Pinpoint the cell where the given text exists, returning its [x, y] midpoint coordinate. 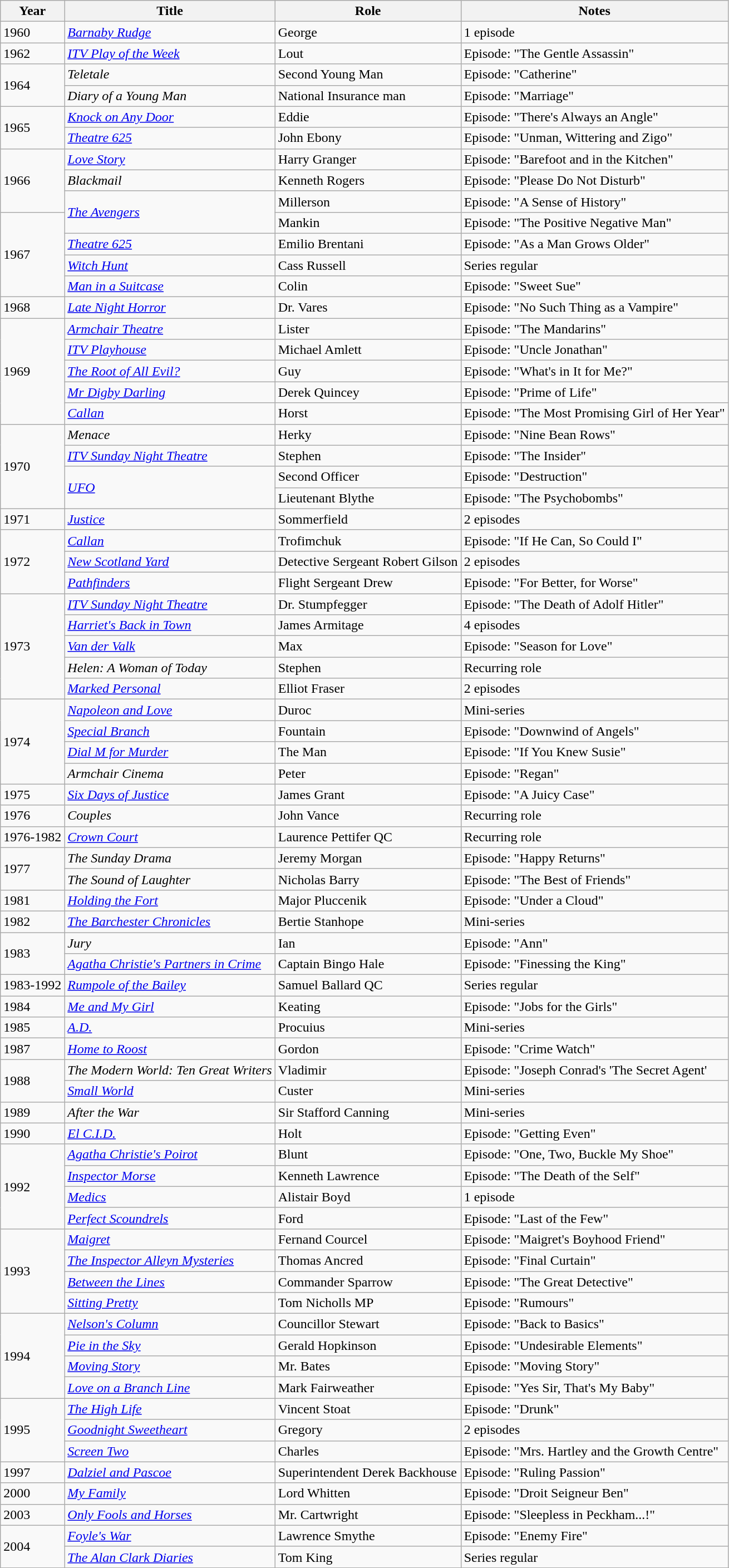
1977 [32, 869]
Episode: "Mrs. Hartley and the Growth Centre" [594, 1451]
Episode: "Yes Sir, That's My Baby" [594, 1388]
Ian [368, 943]
Episode: "What's in It for Me?" [594, 371]
Kenneth Rogers [368, 180]
The Man [368, 752]
Love Story [170, 159]
Custer [368, 1091]
Councillor Stewart [368, 1324]
Episode: "Maigret's Boyhood Friend" [594, 1239]
Dr. Stumpfegger [368, 604]
James Armitage [368, 625]
Duroc [368, 710]
Lieutenant Blythe [368, 498]
Episode: "A Sense of History" [594, 201]
Alistair Boyd [368, 1197]
Episode: "Finessing the King" [594, 964]
Episode: "Getting Even" [594, 1133]
Blackmail [170, 180]
Me and My Girl [170, 1007]
Blunt [368, 1155]
Elliot Fraser [368, 689]
1966 [32, 180]
Episode: "No Such Thing as a Vampire" [594, 308]
Episode: "As a Man Grows Older" [594, 244]
Episode: "Please Do Not Disturb" [594, 180]
Lord Whitten [368, 1493]
A.D. [170, 1028]
Crown Court [170, 837]
After the War [170, 1112]
Colin [368, 287]
Holt [368, 1133]
Medics [170, 1197]
Episode: "Happy Returns" [594, 858]
1964 [32, 85]
1992 [32, 1186]
Episode: "The Positive Negative Man" [594, 223]
The Alan Clark Diaries [170, 1557]
Keating [368, 1007]
Max [368, 647]
Cass Russell [368, 265]
Inspector Morse [170, 1176]
Agatha Christie's Partners in Crime [170, 964]
Episode: "The Great Detective" [594, 1281]
Teletale [170, 75]
Episode: "For Better, for Worse" [594, 583]
Second Officer [368, 477]
1997 [32, 1472]
1969 [32, 371]
Superintendent Derek Backhouse [368, 1472]
4 episodes [594, 625]
Lout [368, 53]
1975 [32, 795]
Couples [170, 816]
The Sound of Laughter [170, 879]
Episode: "Destruction" [594, 477]
Episode: "There's Always an Angle" [594, 117]
Rumpole of the Bailey [170, 985]
Episode: "Droit Seigneur Ben" [594, 1493]
Goodnight Sweetheart [170, 1430]
Episode: "Undesirable Elements" [594, 1345]
1988 [32, 1081]
Episode: "Prime of Life" [594, 392]
El C.I.D. [170, 1133]
Dalziel and Pascoe [170, 1472]
Charles [368, 1451]
Helen: A Woman of Today [170, 668]
2000 [32, 1493]
Episode: "Final Curtain" [594, 1260]
Episode: "Crime Watch" [594, 1049]
1965 [32, 127]
Holding the Fort [170, 900]
Mark Fairweather [368, 1388]
1971 [32, 519]
1982 [32, 921]
Only Fools and Horses [170, 1515]
1973 [32, 646]
Man in a Suitcase [170, 287]
Sommerfield [368, 519]
Guy [368, 371]
1976-1982 [32, 837]
Episode: "Moving Story" [594, 1367]
Justice [170, 519]
Sitting Pretty [170, 1303]
1983 [32, 954]
Episode: "One, Two, Buckle My Shoe" [594, 1155]
1994 [32, 1356]
Title [170, 11]
Perfect Scoundrels [170, 1218]
Kenneth Lawrence [368, 1176]
James Grant [368, 795]
Dr. Vares [368, 308]
Mr Digby Darling [170, 392]
Episode: "Drunk" [594, 1409]
Episode: "If You Knew Susie" [594, 752]
Trofimchuk [368, 540]
1962 [32, 53]
Witch Hunt [170, 265]
Jury [170, 943]
ITV Playhouse [170, 350]
Derek Quincey [368, 392]
Episode: "The Mandarins" [594, 329]
New Scotland Yard [170, 561]
Episode: "Ruling Passion" [594, 1472]
1993 [32, 1271]
Napoleon and Love [170, 710]
Small World [170, 1091]
Major Pluccenik [368, 900]
Peter [368, 773]
1972 [32, 561]
1981 [32, 900]
Knock on Any Door [170, 117]
1967 [32, 254]
Thomas Ancred [368, 1260]
Van der Valk [170, 647]
Episode: "Under a Cloud" [594, 900]
Agatha Christie's Poirot [170, 1155]
Episode: "Catherine" [594, 75]
John Ebony [368, 138]
Gregory [368, 1430]
Episode: "Season for Love" [594, 647]
Captain Bingo Hale [368, 964]
Episode: "The Insider" [594, 456]
Episode: "If He Can, So Could I" [594, 540]
The Avengers [170, 212]
Year [32, 11]
John Vance [368, 816]
Diary of a Young Man [170, 96]
The Barchester Chronicles [170, 921]
Episode: "Enemy Fire" [594, 1536]
Episode: "Barefoot and in the Kitchen" [594, 159]
1995 [32, 1430]
Episode: "Uncle Jonathan" [594, 350]
Herky [368, 435]
Between the Lines [170, 1281]
Maigret [170, 1239]
Episode: "The Gentle Assassin" [594, 53]
2003 [32, 1515]
1985 [32, 1028]
Fernand Courcel [368, 1239]
1990 [32, 1133]
Lister [368, 329]
Samuel Ballard QC [368, 985]
The Sunday Drama [170, 858]
Commander Sparrow [368, 1281]
UFO [170, 487]
Horst [368, 413]
2004 [32, 1546]
Foyle's War [170, 1536]
1983-1992 [32, 985]
My Family [170, 1493]
George [368, 32]
1968 [32, 308]
Role [368, 11]
Vincent Stoat [368, 1409]
Episode: "The Death of Adolf Hitler" [594, 604]
Second Young Man [368, 75]
Pathfinders [170, 583]
Bertie Stanhope [368, 921]
Sir Stafford Canning [368, 1112]
Love on a Branch Line [170, 1388]
Mr. Bates [368, 1367]
Marked Personal [170, 689]
Episode: "Nine Bean Rows" [594, 435]
Episode: "Jobs for the Girls" [594, 1007]
Detective Sergeant Robert Gilson [368, 561]
1970 [32, 466]
Emilio Brentani [368, 244]
National Insurance man [368, 96]
Nicholas Barry [368, 879]
Mankin [368, 223]
The Root of All Evil? [170, 371]
Gerald Hopkinson [368, 1345]
Moving Story [170, 1367]
Armchair Cinema [170, 773]
1989 [32, 1112]
Episode: "The Most Promising Girl of Her Year" [594, 413]
Millerson [368, 201]
Episode: "The Death of the Self" [594, 1176]
Laurence Pettifer QC [368, 837]
Episode: "Regan" [594, 773]
Harry Granger [368, 159]
Episode: "A Juicy Case" [594, 795]
Episode: "Rumours" [594, 1303]
Vladimir [368, 1070]
Episode: "Joseph Conrad's 'The Secret Agent' [594, 1070]
Fountain [368, 731]
Six Days of Justice [170, 795]
Notes [594, 11]
1974 [32, 742]
Episode: "Back to Basics" [594, 1324]
1976 [32, 816]
Episode: "The Best of Friends" [594, 879]
Episode: "Sleepless in Peckham...!" [594, 1515]
Special Branch [170, 731]
Late Night Horror [170, 308]
Dial M for Murder [170, 752]
Episode: "Sweet Sue" [594, 287]
Eddie [368, 117]
Barnaby Rudge [170, 32]
Michael Amlett [368, 350]
1987 [32, 1049]
Tom King [368, 1557]
Lawrence Smythe [368, 1536]
Gordon [368, 1049]
Ford [368, 1218]
Harriet's Back in Town [170, 625]
Mr. Cartwright [368, 1515]
Episode: "Marriage" [594, 96]
1960 [32, 32]
Pie in the Sky [170, 1345]
The High Life [170, 1409]
Jeremy Morgan [368, 858]
Episode: "Ann" [594, 943]
ITV Play of the Week [170, 53]
Armchair Theatre [170, 329]
Menace [170, 435]
Screen Two [170, 1451]
Episode: "Last of the Few" [594, 1218]
Episode: "The Psychobombs" [594, 498]
Tom Nicholls MP [368, 1303]
Home to Roost [170, 1049]
Flight Sergeant Drew [368, 583]
The Modern World: Ten Great Writers [170, 1070]
Episode: "Downwind of Angels" [594, 731]
Procuius [368, 1028]
1984 [32, 1007]
Nelson's Column [170, 1324]
The Inspector Alleyn Mysteries [170, 1260]
Episode: "Unman, Wittering and Zigo" [594, 138]
